For the text-containing cell, return its midpoint in [X, Y] coordinate format. 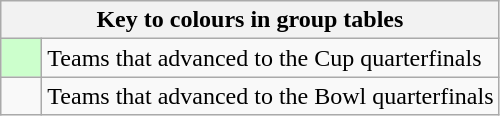
Teams that advanced to the Cup quarterfinals [270, 58]
Teams that advanced to the Bowl quarterfinals [270, 96]
Key to colours in group tables [250, 20]
